Provide the (x, y) coordinate of the cell's center where the given text is located.  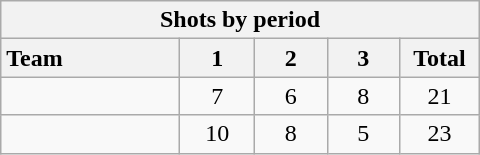
23 (440, 134)
Team (90, 58)
1 (218, 58)
21 (440, 96)
5 (363, 134)
10 (218, 134)
7 (218, 96)
2 (291, 58)
3 (363, 58)
Total (440, 58)
6 (291, 96)
Shots by period (240, 20)
